Identify which cell holds the provided text, then report its [X, Y] central coordinate. 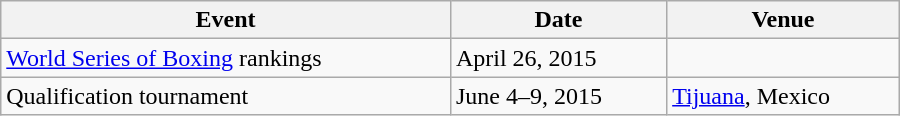
Qualification tournament [226, 96]
June 4–9, 2015 [558, 96]
Date [558, 20]
April 26, 2015 [558, 58]
Tijuana, Mexico [784, 96]
Venue [784, 20]
Event [226, 20]
World Series of Boxing rankings [226, 58]
